Provide the (x, y) coordinate of the cell's center where the given text is located.  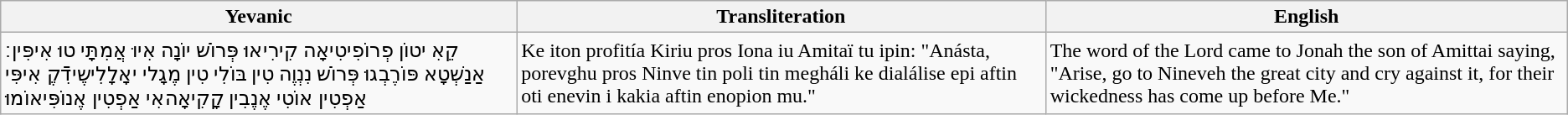
Transliteration (781, 17)
English (1307, 17)
Yevanic (259, 17)
